Extract the [x, y] coordinate from the center of the cell holding the provided text.  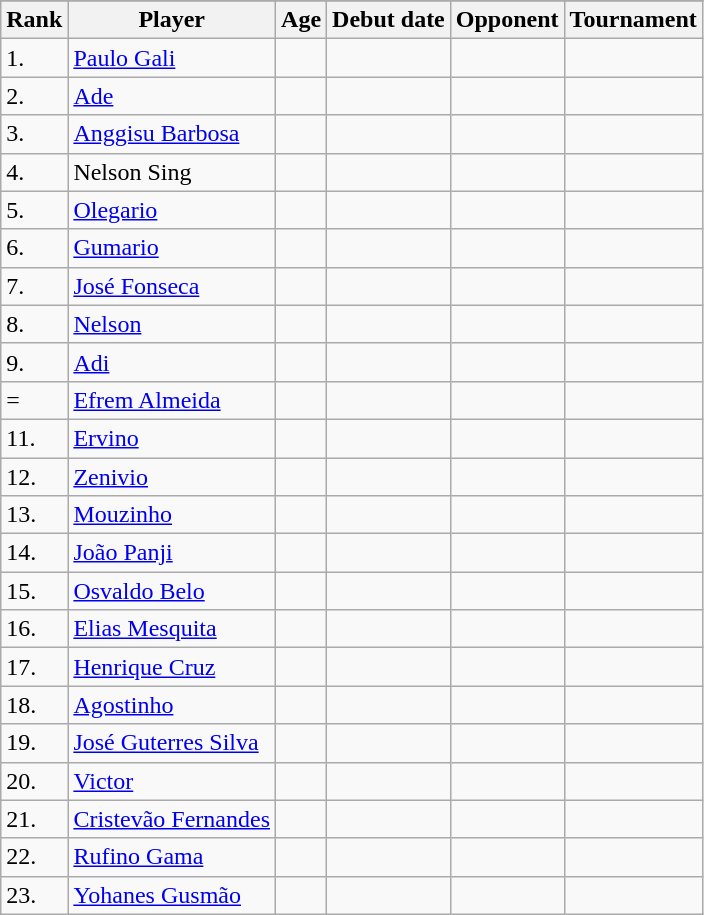
José Fonseca [172, 286]
Yohanes Gusmão [172, 895]
Efrem Almeida [172, 400]
Ade [172, 96]
Nelson [172, 324]
19. [34, 743]
Nelson Sing [172, 172]
Cristevão Fernandes [172, 819]
Debut date [389, 20]
Olegario [172, 210]
Opponent [507, 20]
Elias Mesquita [172, 629]
20. [34, 781]
Tournament [633, 20]
Gumario [172, 248]
16. [34, 629]
4. [34, 172]
João Panji [172, 553]
Victor [172, 781]
7. [34, 286]
12. [34, 477]
18. [34, 705]
6. [34, 248]
Zenivio [172, 477]
Rufino Gama [172, 857]
Rank [34, 20]
Paulo Gali [172, 58]
Age [302, 20]
8. [34, 324]
14. [34, 553]
5. [34, 210]
Anggisu Barbosa [172, 134]
Henrique Cruz [172, 667]
Ervino [172, 438]
17. [34, 667]
13. [34, 515]
22. [34, 857]
3. [34, 134]
Agostinho [172, 705]
Mouzinho [172, 515]
1. [34, 58]
23. [34, 895]
Player [172, 20]
15. [34, 591]
= [34, 400]
11. [34, 438]
Adi [172, 362]
9. [34, 362]
José Guterres Silva [172, 743]
Osvaldo Belo [172, 591]
2. [34, 96]
21. [34, 819]
